Locate the cell with the specified text and output its [x, y] center coordinate. 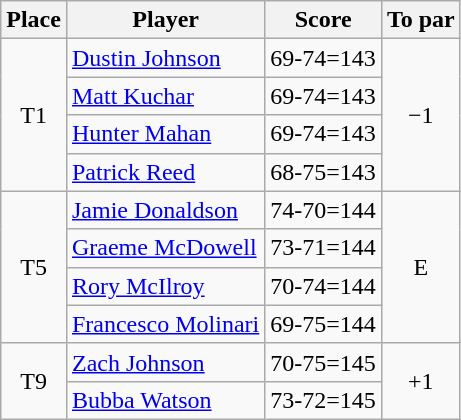
Dustin Johnson [165, 58]
Graeme McDowell [165, 248]
−1 [420, 115]
Jamie Donaldson [165, 210]
73-71=144 [324, 248]
69-75=144 [324, 324]
Rory McIlroy [165, 286]
Zach Johnson [165, 362]
Francesco Molinari [165, 324]
Patrick Reed [165, 172]
T1 [34, 115]
T9 [34, 381]
74-70=144 [324, 210]
Place [34, 20]
E [420, 267]
To par [420, 20]
73-72=145 [324, 400]
Player [165, 20]
Matt Kuchar [165, 96]
T5 [34, 267]
Hunter Mahan [165, 134]
Bubba Watson [165, 400]
70-75=145 [324, 362]
+1 [420, 381]
70-74=144 [324, 286]
Score [324, 20]
68-75=143 [324, 172]
